Search for the cell housing the specified text and yield its (X, Y) center coordinate. 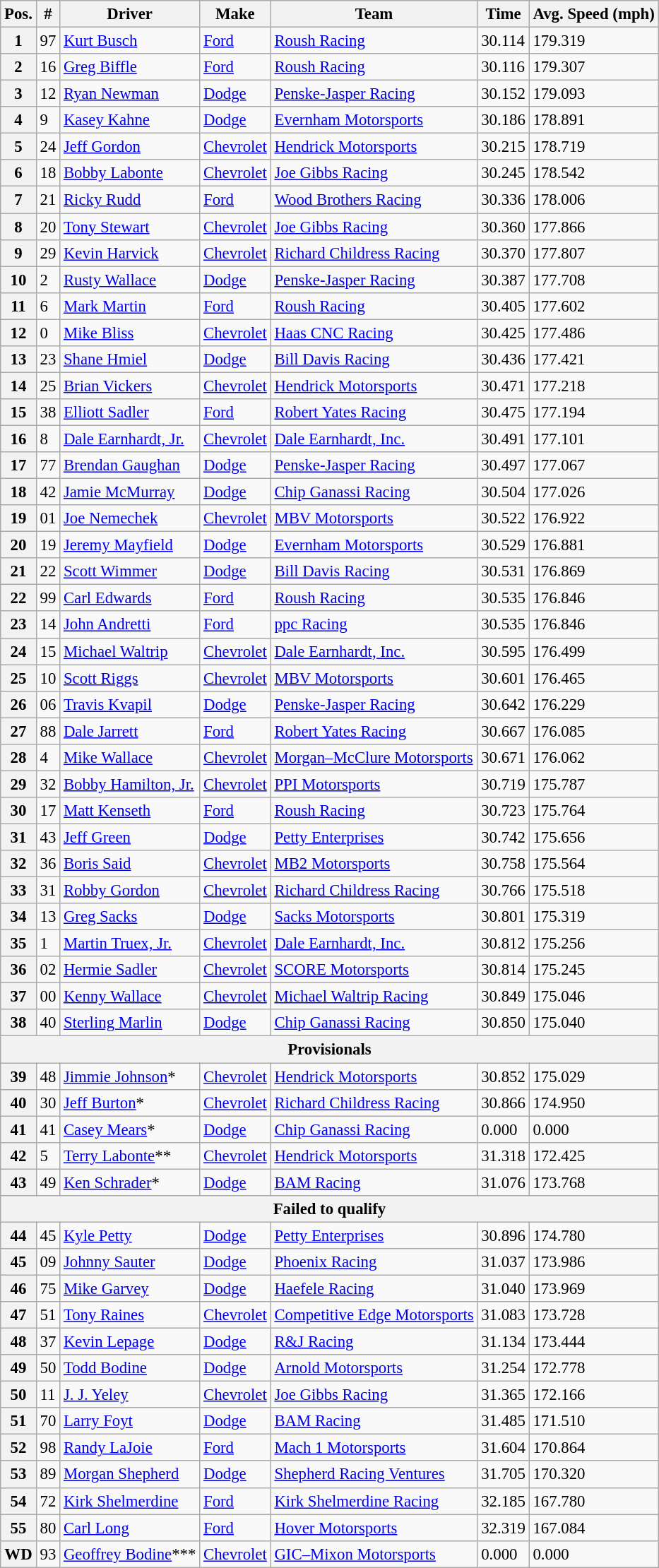
39 (18, 1076)
30.387 (503, 280)
Avg. Speed (mph) (593, 14)
44 (18, 1235)
72 (48, 1501)
30.896 (503, 1235)
99 (48, 598)
179.319 (593, 41)
Haas CNC Racing (374, 333)
32.319 (503, 1528)
Mark Martin (130, 306)
Kevin Lepage (130, 1342)
Competitive Edge Motorsports (374, 1315)
30.758 (503, 864)
175.029 (593, 1076)
Randy LaJoie (130, 1448)
174.780 (593, 1235)
Jeff Gordon (130, 147)
# (48, 14)
01 (48, 518)
Wood Brothers Racing (374, 200)
53 (18, 1475)
Casey Mears* (130, 1129)
46 (18, 1288)
179.307 (593, 67)
Brendan Gaughan (130, 465)
173.969 (593, 1288)
31.134 (503, 1342)
30.719 (503, 784)
30.766 (503, 891)
176.085 (593, 731)
170.864 (593, 1448)
MB2 Motorsports (374, 864)
Kevin Harvick (130, 253)
31.037 (503, 1262)
167.780 (593, 1501)
Kyle Petty (130, 1235)
R&J Racing (374, 1342)
173.444 (593, 1342)
Jimmie Johnson* (130, 1076)
Kurt Busch (130, 41)
175.256 (593, 944)
35 (18, 944)
Johnny Sauter (130, 1262)
30.742 (503, 837)
177.866 (593, 227)
Dale Jarrett (130, 731)
173.768 (593, 1182)
28 (18, 758)
Hover Motorsports (374, 1528)
30.667 (503, 731)
172.166 (593, 1395)
Haefele Racing (374, 1288)
30.849 (503, 997)
97 (48, 41)
Failed to qualify (329, 1209)
Tony Stewart (130, 227)
93 (48, 1554)
176.922 (593, 518)
Ricky Rudd (130, 200)
30.801 (503, 917)
Time (503, 14)
Jeff Burton* (130, 1103)
30.405 (503, 306)
175.656 (593, 837)
175.764 (593, 811)
Robby Gordon (130, 891)
30.671 (503, 758)
33 (18, 891)
30.852 (503, 1076)
52 (18, 1448)
Brian Vickers (130, 386)
75 (48, 1288)
173.728 (593, 1315)
89 (48, 1475)
30.475 (503, 412)
175.564 (593, 864)
Greg Biffle (130, 67)
Bobby Hamilton, Jr. (130, 784)
3 (18, 94)
176.499 (593, 651)
178.719 (593, 147)
175.787 (593, 784)
Mach 1 Motorsports (374, 1448)
Carl Long (130, 1528)
173.986 (593, 1262)
Team (374, 14)
178.542 (593, 173)
98 (48, 1448)
31.318 (503, 1156)
Sacks Motorsports (374, 917)
30.245 (503, 173)
30.866 (503, 1103)
30.336 (503, 200)
30.471 (503, 386)
Provisionals (329, 1050)
Dale Earnhardt, Jr. (130, 439)
Ken Schrader* (130, 1182)
Kirk Shelmerdine Racing (374, 1501)
Joe Nemechek (130, 518)
31.076 (503, 1182)
31.083 (503, 1315)
30.497 (503, 465)
SCORE Motorsports (374, 970)
0 (48, 333)
Jeremy Mayfield (130, 545)
47 (18, 1315)
30.522 (503, 518)
Phoenix Racing (374, 1262)
John Andretti (130, 625)
Driver (130, 14)
Terry Labonte** (130, 1156)
172.425 (593, 1156)
00 (48, 997)
30.850 (503, 1023)
30.425 (503, 333)
Ryan Newman (130, 94)
30.152 (503, 94)
Hermie Sadler (130, 970)
Scott Wimmer (130, 571)
Make (235, 14)
Shepherd Racing Ventures (374, 1475)
Michael Waltrip Racing (374, 997)
Jeff Green (130, 837)
30.601 (503, 678)
Geoffrey Bodine*** (130, 1554)
30.531 (503, 571)
31.365 (503, 1395)
Matt Kenseth (130, 811)
30.360 (503, 227)
176.881 (593, 545)
32.185 (503, 1501)
Rusty Wallace (130, 280)
J. J. Yeley (130, 1395)
171.510 (593, 1421)
Elliott Sadler (130, 412)
31.485 (503, 1421)
30.215 (503, 147)
177.708 (593, 280)
Morgan Shepherd (130, 1475)
Jamie McMurray (130, 492)
02 (48, 970)
179.093 (593, 94)
7 (18, 200)
Michael Waltrip (130, 651)
31.705 (503, 1475)
80 (48, 1528)
30.814 (503, 970)
GIC–Mixon Motorsports (374, 1554)
54 (18, 1501)
177.194 (593, 412)
30.116 (503, 67)
176.229 (593, 704)
Travis Kvapil (130, 704)
Boris Said (130, 864)
176.869 (593, 571)
Shane Hmiel (130, 360)
30.529 (503, 545)
175.319 (593, 917)
30.491 (503, 439)
31.254 (503, 1368)
Mike Wallace (130, 758)
170.320 (593, 1475)
PPI Motorsports (374, 784)
177.421 (593, 360)
177.807 (593, 253)
31.604 (503, 1448)
176.062 (593, 758)
177.218 (593, 386)
34 (18, 917)
177.602 (593, 306)
ppc Racing (374, 625)
Scott Riggs (130, 678)
Tony Raines (130, 1315)
Kirk Shelmerdine (130, 1501)
Kenny Wallace (130, 997)
178.006 (593, 200)
175.518 (593, 891)
30.642 (503, 704)
Greg Sacks (130, 917)
167.084 (593, 1528)
Sterling Marlin (130, 1023)
Bobby Labonte (130, 173)
172.778 (593, 1368)
178.891 (593, 120)
Martin Truex, Jr. (130, 944)
Mike Garvey (130, 1288)
177.026 (593, 492)
Todd Bodine (130, 1368)
30.812 (503, 944)
26 (18, 704)
WD (18, 1554)
30.723 (503, 811)
09 (48, 1262)
Kasey Kahne (130, 120)
30.504 (503, 492)
Pos. (18, 14)
55 (18, 1528)
175.245 (593, 970)
31.040 (503, 1288)
Larry Foyt (130, 1421)
77 (48, 465)
Arnold Motorsports (374, 1368)
176.465 (593, 678)
30.595 (503, 651)
175.046 (593, 997)
30.186 (503, 120)
Mike Bliss (130, 333)
175.040 (593, 1023)
Morgan–McClure Motorsports (374, 758)
30.436 (503, 360)
174.950 (593, 1103)
177.101 (593, 439)
30.114 (503, 41)
27 (18, 731)
30.370 (503, 253)
Carl Edwards (130, 598)
06 (48, 704)
88 (48, 731)
177.067 (593, 465)
70 (48, 1421)
177.486 (593, 333)
